Output the (x, y) coordinate of the center of the cell containing the given text.  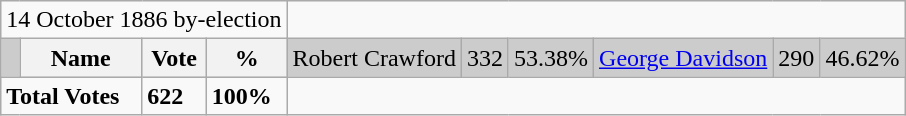
Name (81, 58)
290 (796, 58)
100% (246, 96)
53.38% (550, 58)
Vote (174, 58)
Total Votes (72, 96)
% (246, 58)
46.62% (862, 58)
George Davidson (684, 58)
622 (174, 96)
14 October 1886 by-election (144, 20)
Robert Crawford (374, 58)
332 (484, 58)
